From the cell containing the given text, extract its center point as (X, Y) coordinate. 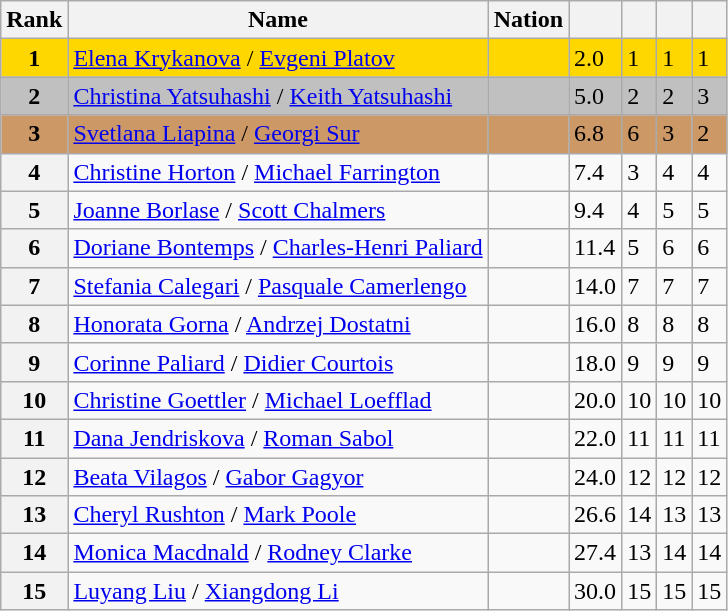
Elena Krykanova / Evgeni Platov (278, 58)
Corinne Paliard / Didier Courtois (278, 362)
7.4 (596, 172)
Name (278, 20)
30.0 (596, 591)
2.0 (596, 58)
9.4 (596, 210)
Honorata Gorna / Andrzej Dostatni (278, 324)
Doriane Bontemps / Charles-Henri Paliard (278, 248)
Svetlana Liapina / Georgi Sur (278, 134)
14.0 (596, 286)
16.0 (596, 324)
6.8 (596, 134)
Rank (34, 20)
18.0 (596, 362)
5.0 (596, 96)
Christine Horton / Michael Farrington (278, 172)
24.0 (596, 477)
Beata Vilagos / Gabor Gagyor (278, 477)
11.4 (596, 248)
27.4 (596, 553)
22.0 (596, 438)
Joanne Borlase / Scott Chalmers (278, 210)
Nation (528, 20)
26.6 (596, 515)
Monica Macdnald / Rodney Clarke (278, 553)
Luyang Liu / Xiangdong Li (278, 591)
Stefania Calegari / Pasquale Camerlengo (278, 286)
Christina Yatsuhashi / Keith Yatsuhashi (278, 96)
Cheryl Rushton / Mark Poole (278, 515)
Christine Goettler / Michael Loefflad (278, 400)
Dana Jendriskova / Roman Sabol (278, 438)
20.0 (596, 400)
